Identify which cell holds the provided text, then report its [x, y] central coordinate. 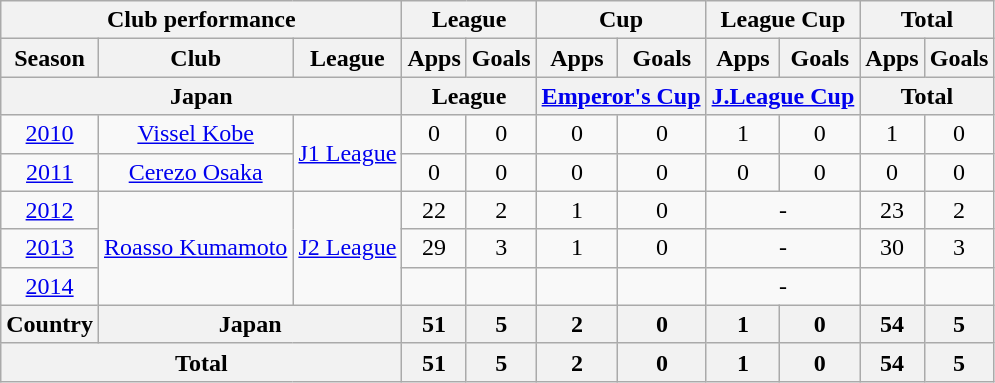
J2 League [348, 248]
2014 [50, 286]
Club [195, 58]
22 [434, 210]
23 [892, 210]
J1 League [348, 153]
2011 [50, 172]
29 [434, 248]
Vissel Kobe [195, 134]
League Cup [783, 20]
Country [50, 324]
30 [892, 248]
2012 [50, 210]
2013 [50, 248]
2010 [50, 134]
Cup [621, 20]
Emperor's Cup [621, 96]
J.League Cup [783, 96]
Season [50, 58]
Cerezo Osaka [195, 172]
Roasso Kumamoto [195, 248]
Club performance [202, 20]
